Return (x, y) of the center of cell containing provided text 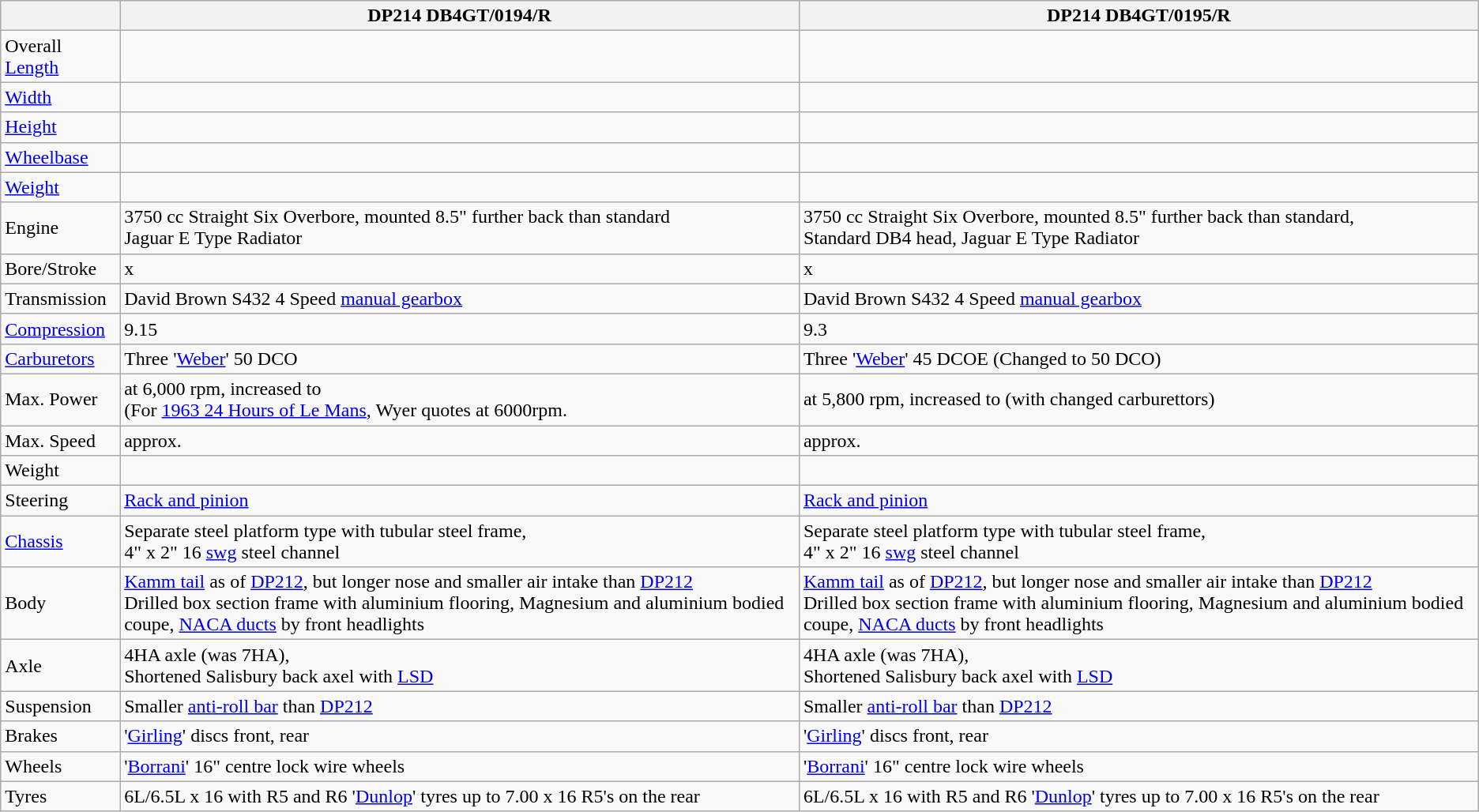
Steering (60, 501)
Suspension (60, 706)
Carburetors (60, 359)
Wheels (60, 766)
Compression (60, 329)
Engine (60, 227)
Three 'Weber' 50 DCO (460, 359)
Body (60, 603)
Max. Speed (60, 440)
9.15 (460, 329)
Height (60, 127)
at 5,800 rpm, increased to (with changed carburettors) (1138, 400)
Axle (60, 665)
DP214 DB4GT/0195/R (1138, 16)
Three 'Weber' 45 DCOE (Changed to 50 DCO) (1138, 359)
Bore/Stroke (60, 269)
Chassis (60, 542)
DP214 DB4GT/0194/R (460, 16)
Brakes (60, 736)
Tyres (60, 796)
9.3 (1138, 329)
at 6,000 rpm, increased to (For 1963 24 Hours of Le Mans, Wyer quotes at 6000rpm. (460, 400)
Wheelbase (60, 157)
3750 cc Straight Six Overbore, mounted 8.5" further back than standardJaguar E Type Radiator (460, 227)
Overall Length (60, 57)
Max. Power (60, 400)
Width (60, 97)
3750 cc Straight Six Overbore, mounted 8.5" further back than standard,Standard DB4 head, Jaguar E Type Radiator (1138, 227)
Transmission (60, 299)
